Find where the given text appears and provide that cell's center as (X, Y) coordinate. 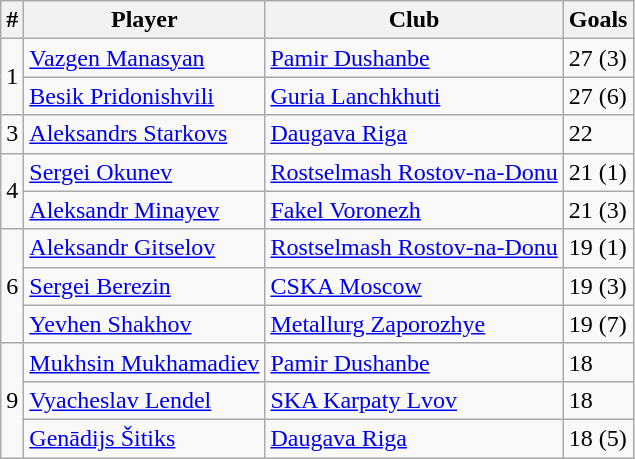
22 (598, 134)
21 (3) (598, 210)
Metallurg Zaporozhye (414, 324)
6 (12, 286)
3 (12, 134)
Aleksandrs Starkovs (144, 134)
27 (3) (598, 58)
18 (5) (598, 438)
Mukhsin Mukhamadiev (144, 362)
Sergei Berezin (144, 286)
19 (7) (598, 324)
# (12, 20)
Guria Lanchkhuti (414, 96)
Sergei Okunev (144, 172)
1 (12, 77)
Yevhen Shakhov (144, 324)
9 (12, 400)
Goals (598, 20)
27 (6) (598, 96)
Aleksandr Gitselov (144, 248)
Player (144, 20)
4 (12, 191)
19 (3) (598, 286)
Aleksandr Minayev (144, 210)
Vazgen Manasyan (144, 58)
Vyacheslav Lendel (144, 400)
Fakel Voronezh (414, 210)
SKA Karpaty Lvov (414, 400)
Club (414, 20)
Genādijs Šitiks (144, 438)
19 (1) (598, 248)
CSKA Moscow (414, 286)
21 (1) (598, 172)
Besik Pridonishvili (144, 96)
